Locate the cell with the specified text and output its [x, y] center coordinate. 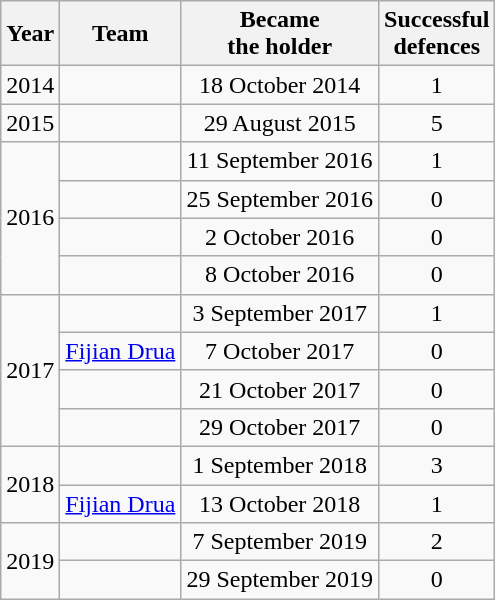
11 September 2016 [280, 161]
2016 [30, 218]
29 September 2019 [280, 580]
Year [30, 34]
Becamethe holder [280, 34]
29 August 2015 [280, 123]
2015 [30, 123]
3 [437, 465]
7 September 2019 [280, 542]
2018 [30, 484]
2 [437, 542]
Successfuldefences [437, 34]
21 October 2017 [280, 389]
29 October 2017 [280, 427]
13 October 2018 [280, 503]
5 [437, 123]
2017 [30, 370]
8 October 2016 [280, 275]
3 September 2017 [280, 313]
2019 [30, 561]
2014 [30, 85]
7 October 2017 [280, 351]
18 October 2014 [280, 85]
2 October 2016 [280, 237]
25 September 2016 [280, 199]
1 September 2018 [280, 465]
Team [120, 34]
